Return the (X, Y) coordinate for the center point of the cell that contains the specified text.  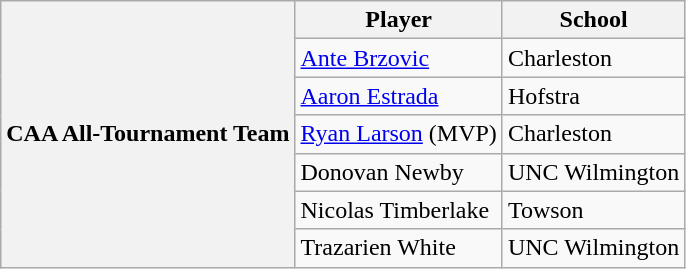
Trazarien White (398, 248)
Nicolas Timberlake (398, 210)
Towson (593, 210)
CAA All-Tournament Team (148, 134)
Aaron Estrada (398, 96)
School (593, 20)
Player (398, 20)
Hofstra (593, 96)
Ante Brzovic (398, 58)
Donovan Newby (398, 172)
Ryan Larson (MVP) (398, 134)
